Provide the (x, y) coordinate of the cell's center where the given text is located.  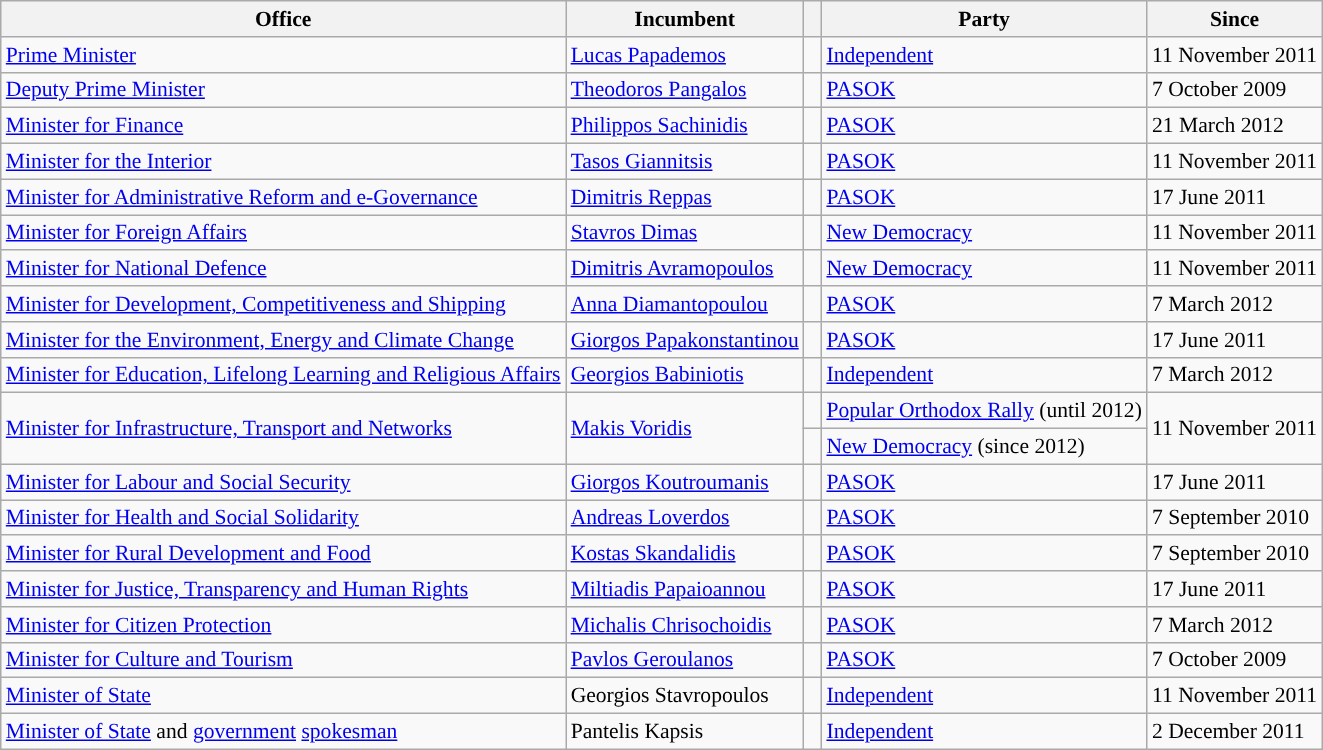
Anna Diamantopoulou (685, 304)
Minister for Education, Lifelong Learning and Religious Affairs (284, 375)
Dimitris Avramopoulos (685, 269)
Office (284, 19)
Incumbent (685, 19)
21 March 2012 (1234, 126)
Deputy Prime Minister (284, 90)
Tasos Giannitsis (685, 162)
Minister for Administrative Reform and e-Governance (284, 197)
Kostas Skandalidis (685, 554)
Giorgos Koutroumanis (685, 482)
Since (1234, 19)
Andreas Loverdos (685, 518)
Giorgos Papakonstantinou (685, 340)
Stavros Dimas (685, 233)
Minister for Citizen Protection (284, 625)
Makis Voridis (685, 428)
Theodoros Pangalos (685, 90)
Pavlos Geroulanos (685, 660)
Minister for Infrastructure, Transport and Networks (284, 428)
Philippos Sachinidis (685, 126)
Pantelis Kapsis (685, 732)
Prime Minister (284, 55)
Minister for Health and Social Solidarity (284, 518)
Minister for Labour and Social Security (284, 482)
Minister of State and government spokesman (284, 732)
Georgios Babiniotis (685, 375)
Michalis Chrisochoidis (685, 625)
2 December 2011 (1234, 732)
Party (984, 19)
Minister for Development, Competitiveness and Shipping (284, 304)
Lucas Papademos (685, 55)
Georgios Stavropoulos (685, 696)
Miltiadis Papaioannou (685, 589)
Popular Orthodox Rally (until 2012) (984, 411)
Minister for National Defence (284, 269)
Minister for Rural Development and Food (284, 554)
Minister of State (284, 696)
Minister for Justice, Transparency and Human Rights (284, 589)
Minister for the Environment, Energy and Climate Change (284, 340)
Minister for Foreign Affairs (284, 233)
Minister for the Interior (284, 162)
Minister for Finance (284, 126)
New Democracy (since 2012) (984, 447)
Dimitris Reppas (685, 197)
Minister for Culture and Tourism (284, 660)
